For the text-containing cell, return its midpoint in (x, y) coordinate format. 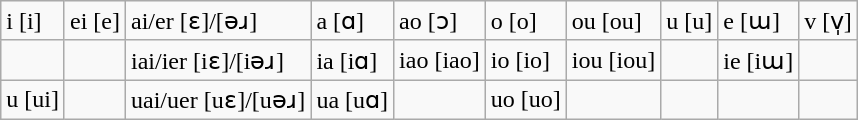
ia [iɑ] (352, 60)
iou [iou] (613, 60)
iao [iao] (440, 60)
ou [ou] (613, 21)
i [i] (33, 21)
v [v̩] (828, 21)
uai/uer [uɛ]/[uəɹ] (218, 100)
u [u] (690, 21)
ei [e] (94, 21)
u [ui] (33, 100)
e [ɯ] (758, 21)
ao [ɔ] (440, 21)
ie [iɯ] (758, 60)
ua [uɑ] (352, 100)
uo [uo] (526, 100)
o [o] (526, 21)
io [io] (526, 60)
a [ɑ] (352, 21)
ai/er [ɛ]/[əɹ] (218, 21)
iai/ier [iɛ]/[iəɹ] (218, 60)
